Locate the cell with the specified text and output its (X, Y) center coordinate. 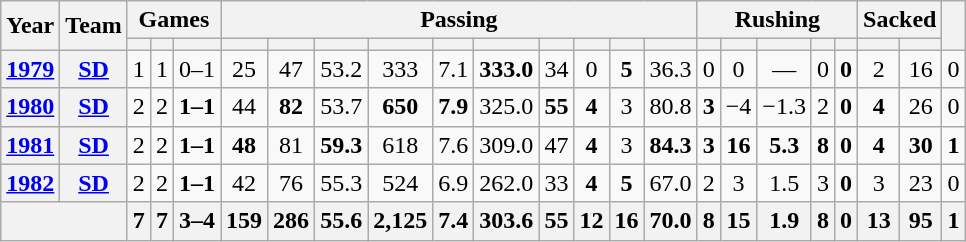
5.3 (784, 145)
25 (244, 69)
70.0 (670, 221)
1979 (30, 69)
333 (400, 69)
13 (879, 221)
309.0 (506, 145)
1980 (30, 107)
1.5 (784, 183)
34 (556, 69)
— (784, 69)
42 (244, 183)
Year (30, 26)
286 (292, 221)
53.7 (342, 107)
3–4 (196, 221)
48 (244, 145)
36.3 (670, 69)
618 (400, 145)
67.0 (670, 183)
Passing (460, 20)
44 (244, 107)
Team (94, 26)
30 (921, 145)
303.6 (506, 221)
1982 (30, 183)
82 (292, 107)
12 (592, 221)
6.9 (454, 183)
7.6 (454, 145)
7.9 (454, 107)
76 (292, 183)
2,125 (400, 221)
Sacked (900, 20)
−4 (738, 107)
55.3 (342, 183)
333.0 (506, 69)
15 (738, 221)
159 (244, 221)
262.0 (506, 183)
84.3 (670, 145)
23 (921, 183)
7.1 (454, 69)
53.2 (342, 69)
55.6 (342, 221)
33 (556, 183)
0–1 (196, 69)
7.4 (454, 221)
650 (400, 107)
26 (921, 107)
Rushing (777, 20)
524 (400, 183)
81 (292, 145)
95 (921, 221)
59.3 (342, 145)
325.0 (506, 107)
1.9 (784, 221)
Games (174, 20)
−1.3 (784, 107)
1981 (30, 145)
80.8 (670, 107)
